Capture the cell that displays the provided text and extract its (x, y) central coordinate. 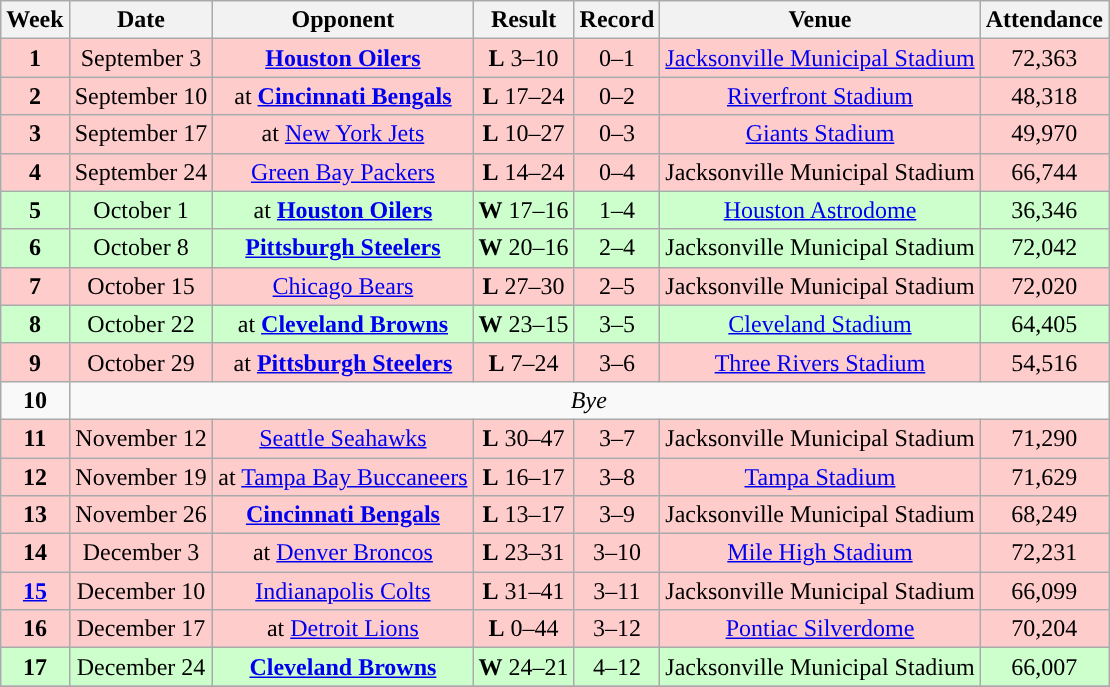
Attendance (1044, 20)
7 (35, 286)
December 3 (141, 553)
Bye (588, 400)
December 24 (141, 667)
at Houston Oilers (343, 210)
72,231 (1044, 553)
3–12 (617, 629)
Result (524, 20)
Venue (820, 20)
at Cleveland Browns (343, 324)
L 10–27 (524, 134)
October 29 (141, 362)
L 3–10 (524, 58)
0–2 (617, 96)
L 13–17 (524, 515)
L 7–24 (524, 362)
66,007 (1044, 667)
13 (35, 515)
54,516 (1044, 362)
L 31–41 (524, 591)
Record (617, 20)
17 (35, 667)
6 (35, 248)
72,042 (1044, 248)
September 10 (141, 96)
at Detroit Lions (343, 629)
L 23–31 (524, 553)
L 16–17 (524, 477)
W 20–16 (524, 248)
October 22 (141, 324)
October 15 (141, 286)
Houston Oilers (343, 58)
2 (35, 96)
Three Rivers Stadium (820, 362)
Opponent (343, 20)
W 24–21 (524, 667)
36,346 (1044, 210)
72,020 (1044, 286)
4–12 (617, 667)
Riverfront Stadium (820, 96)
September 24 (141, 172)
November 12 (141, 438)
11 (35, 438)
0–3 (617, 134)
Tampa Stadium (820, 477)
9 (35, 362)
3–7 (617, 438)
10 (35, 400)
4 (35, 172)
Week (35, 20)
64,405 (1044, 324)
Pittsburgh Steelers (343, 248)
68,249 (1044, 515)
November 19 (141, 477)
at Pittsburgh Steelers (343, 362)
3–10 (617, 553)
1 (35, 58)
at Denver Broncos (343, 553)
16 (35, 629)
November 26 (141, 515)
Houston Astrodome (820, 210)
3–11 (617, 591)
Cleveland Browns (343, 667)
3–9 (617, 515)
0–4 (617, 172)
12 (35, 477)
L 14–24 (524, 172)
2–5 (617, 286)
70,204 (1044, 629)
L 0–44 (524, 629)
71,629 (1044, 477)
71,290 (1044, 438)
72,363 (1044, 58)
Mile High Stadium (820, 553)
at Cincinnati Bengals (343, 96)
at Tampa Bay Buccaneers (343, 477)
48,318 (1044, 96)
3–6 (617, 362)
66,744 (1044, 172)
at New York Jets (343, 134)
49,970 (1044, 134)
2–4 (617, 248)
December 10 (141, 591)
Green Bay Packers (343, 172)
W 17–16 (524, 210)
September 17 (141, 134)
Cincinnati Bengals (343, 515)
66,099 (1044, 591)
September 3 (141, 58)
W 23–15 (524, 324)
3 (35, 134)
Giants Stadium (820, 134)
October 1 (141, 210)
15 (35, 591)
L 30–47 (524, 438)
Cleveland Stadium (820, 324)
Date (141, 20)
3–8 (617, 477)
Indianapolis Colts (343, 591)
1–4 (617, 210)
December 17 (141, 629)
L 17–24 (524, 96)
Seattle Seahawks (343, 438)
Pontiac Silverdome (820, 629)
Chicago Bears (343, 286)
October 8 (141, 248)
14 (35, 553)
5 (35, 210)
8 (35, 324)
0–1 (617, 58)
L 27–30 (524, 286)
3–5 (617, 324)
